Determine the (x, y) coordinate at the center of the cell enclosing the given text.  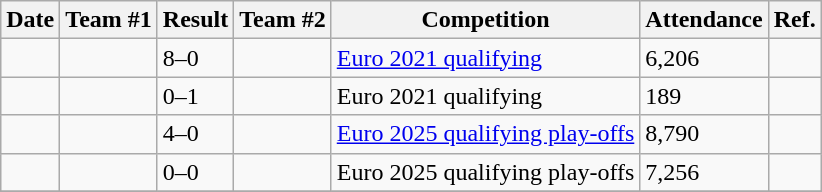
Team #2 (283, 20)
Result (195, 20)
8–0 (195, 58)
4–0 (195, 134)
189 (704, 96)
Ref. (794, 20)
Team #1 (109, 20)
0–1 (195, 96)
6,206 (704, 58)
Competition (486, 20)
Date (30, 20)
Attendance (704, 20)
0–0 (195, 172)
8,790 (704, 134)
7,256 (704, 172)
